Find where the given text appears and provide that cell's center as [X, Y] coordinate. 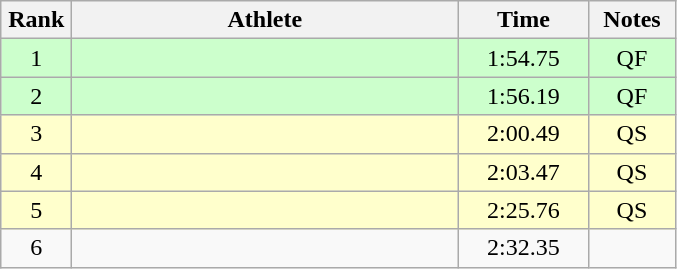
1 [36, 58]
2:00.49 [524, 134]
2 [36, 96]
Rank [36, 20]
3 [36, 134]
1:56.19 [524, 96]
Notes [632, 20]
Athlete [265, 20]
2:32.35 [524, 248]
1:54.75 [524, 58]
6 [36, 248]
Time [524, 20]
2:25.76 [524, 210]
4 [36, 172]
5 [36, 210]
2:03.47 [524, 172]
